Provide the [X, Y] coordinate of the cell's center where the given text is located.  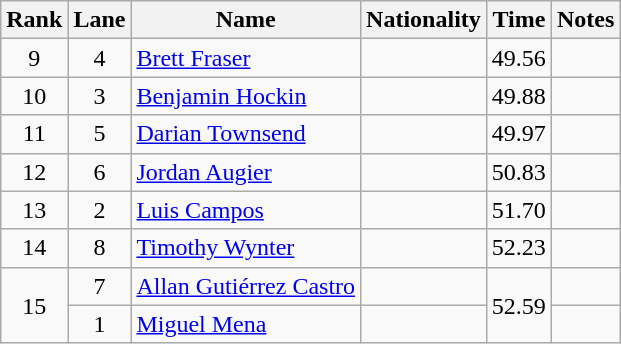
2 [100, 210]
Jordan Augier [246, 172]
10 [34, 96]
Nationality [424, 20]
Time [518, 20]
Darian Townsend [246, 134]
8 [100, 248]
15 [34, 305]
49.97 [518, 134]
12 [34, 172]
4 [100, 58]
50.83 [518, 172]
7 [100, 286]
Rank [34, 20]
Lane [100, 20]
49.56 [518, 58]
51.70 [518, 210]
Miguel Mena [246, 324]
52.59 [518, 305]
Allan Gutiérrez Castro [246, 286]
Luis Campos [246, 210]
14 [34, 248]
13 [34, 210]
Notes [585, 20]
5 [100, 134]
Name [246, 20]
Brett Fraser [246, 58]
52.23 [518, 248]
Timothy Wynter [246, 248]
49.88 [518, 96]
11 [34, 134]
1 [100, 324]
9 [34, 58]
6 [100, 172]
3 [100, 96]
Benjamin Hockin [246, 96]
